From the cell containing the given text, extract its center point as (x, y) coordinate. 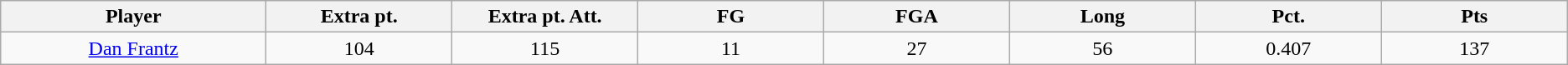
56 (1102, 48)
104 (359, 48)
11 (731, 48)
Extra pt. Att. (545, 17)
Pts (1474, 17)
Pct. (1288, 17)
Extra pt. (359, 17)
Long (1102, 17)
FGA (916, 17)
137 (1474, 48)
FG (731, 17)
0.407 (1288, 48)
Dan Frantz (134, 48)
27 (916, 48)
Player (134, 17)
115 (545, 48)
